Scan for the cell matching the given text and deliver its (x, y) coordinate at center. 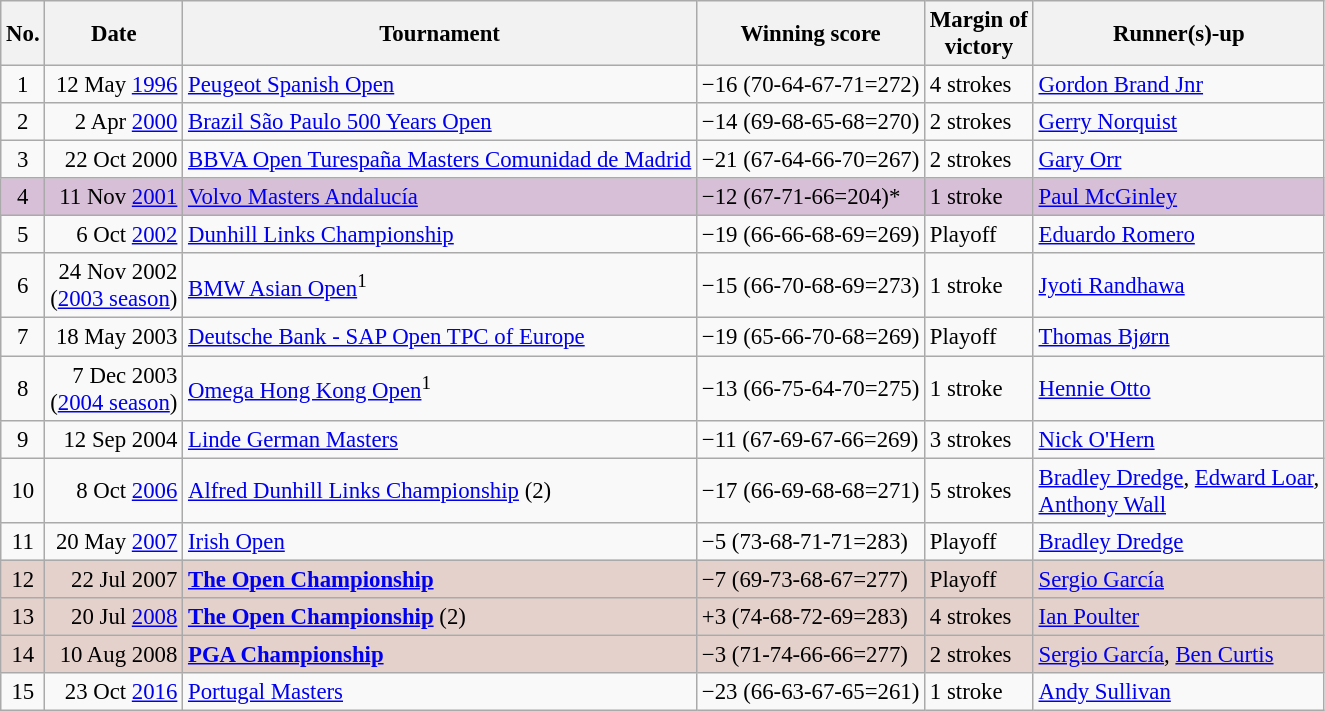
11 Nov 2001 (114, 197)
Eduardo Romero (1178, 235)
Irish Open (440, 541)
−21 (67-64-66-70=267) (811, 160)
12 May 1996 (114, 85)
−13 (66-75-64-70=275) (811, 388)
−17 (66-69-68-68=271) (811, 490)
−19 (65-66-70-68=269) (811, 337)
The Open Championship (440, 579)
3 strokes (980, 439)
10 (23, 490)
Omega Hong Kong Open1 (440, 388)
7 Dec 2003(2004 season) (114, 388)
3 (23, 160)
−19 (66-66-68-69=269) (811, 235)
Alfred Dunhill Links Championship (2) (440, 490)
Andy Sullivan (1178, 692)
13 (23, 617)
11 (23, 541)
12 (23, 579)
Margin ofvictory (980, 34)
12 Sep 2004 (114, 439)
Runner(s)-up (1178, 34)
Tournament (440, 34)
Hennie Otto (1178, 388)
Gordon Brand Jnr (1178, 85)
Sergio García, Ben Curtis (1178, 654)
2 Apr 2000 (114, 122)
5 (23, 235)
23 Oct 2016 (114, 692)
Nick O'Hern (1178, 439)
−12 (67-71-66=204)* (811, 197)
8 Oct 2006 (114, 490)
−23 (66-63-67-65=261) (811, 692)
−15 (66-70-68-69=273) (811, 286)
No. (23, 34)
−11 (67-69-67-66=269) (811, 439)
Bradley Dredge (1178, 541)
5 strokes (980, 490)
1 (23, 85)
14 (23, 654)
Gerry Norquist (1178, 122)
18 May 2003 (114, 337)
6 Oct 2002 (114, 235)
10 Aug 2008 (114, 654)
BMW Asian Open1 (440, 286)
22 Jul 2007 (114, 579)
−5 (73-68-71-71=283) (811, 541)
Peugeot Spanish Open (440, 85)
4 (23, 197)
Bradley Dredge, Edward Loar, Anthony Wall (1178, 490)
Thomas Bjørn (1178, 337)
+3 (74-68-72-69=283) (811, 617)
Portugal Masters (440, 692)
8 (23, 388)
Gary Orr (1178, 160)
Jyoti Randhawa (1178, 286)
Brazil São Paulo 500 Years Open (440, 122)
Volvo Masters Andalucía (440, 197)
PGA Championship (440, 654)
The Open Championship (2) (440, 617)
Linde German Masters (440, 439)
BBVA Open Turespaña Masters Comunidad de Madrid (440, 160)
Sergio García (1178, 579)
7 (23, 337)
20 Jul 2008 (114, 617)
Date (114, 34)
−7 (69-73-68-67=277) (811, 579)
Dunhill Links Championship (440, 235)
15 (23, 692)
Deutsche Bank - SAP Open TPC of Europe (440, 337)
9 (23, 439)
Winning score (811, 34)
−14 (69-68-65-68=270) (811, 122)
24 Nov 2002(2003 season) (114, 286)
Paul McGinley (1178, 197)
20 May 2007 (114, 541)
−16 (70-64-67-71=272) (811, 85)
Ian Poulter (1178, 617)
−3 (71-74-66-66=277) (811, 654)
22 Oct 2000 (114, 160)
2 (23, 122)
6 (23, 286)
